Identify which cell holds the provided text, then report its [X, Y] central coordinate. 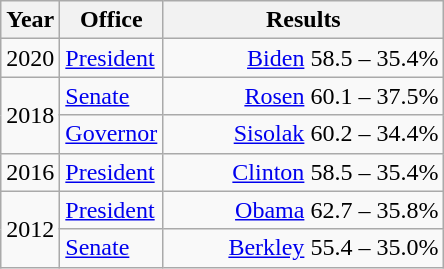
2020 [30, 58]
2012 [30, 229]
2018 [30, 115]
Clinton 58.5 – 35.4% [304, 172]
Biden 58.5 – 35.4% [304, 58]
Office [112, 20]
Year [30, 20]
Obama 62.7 – 35.8% [304, 210]
Rosen 60.1 – 37.5% [304, 96]
Results [304, 20]
2016 [30, 172]
Sisolak 60.2 – 34.4% [304, 134]
Governor [112, 134]
Berkley 55.4 – 35.0% [304, 248]
